Capture the cell that displays the provided text and extract its (X, Y) central coordinate. 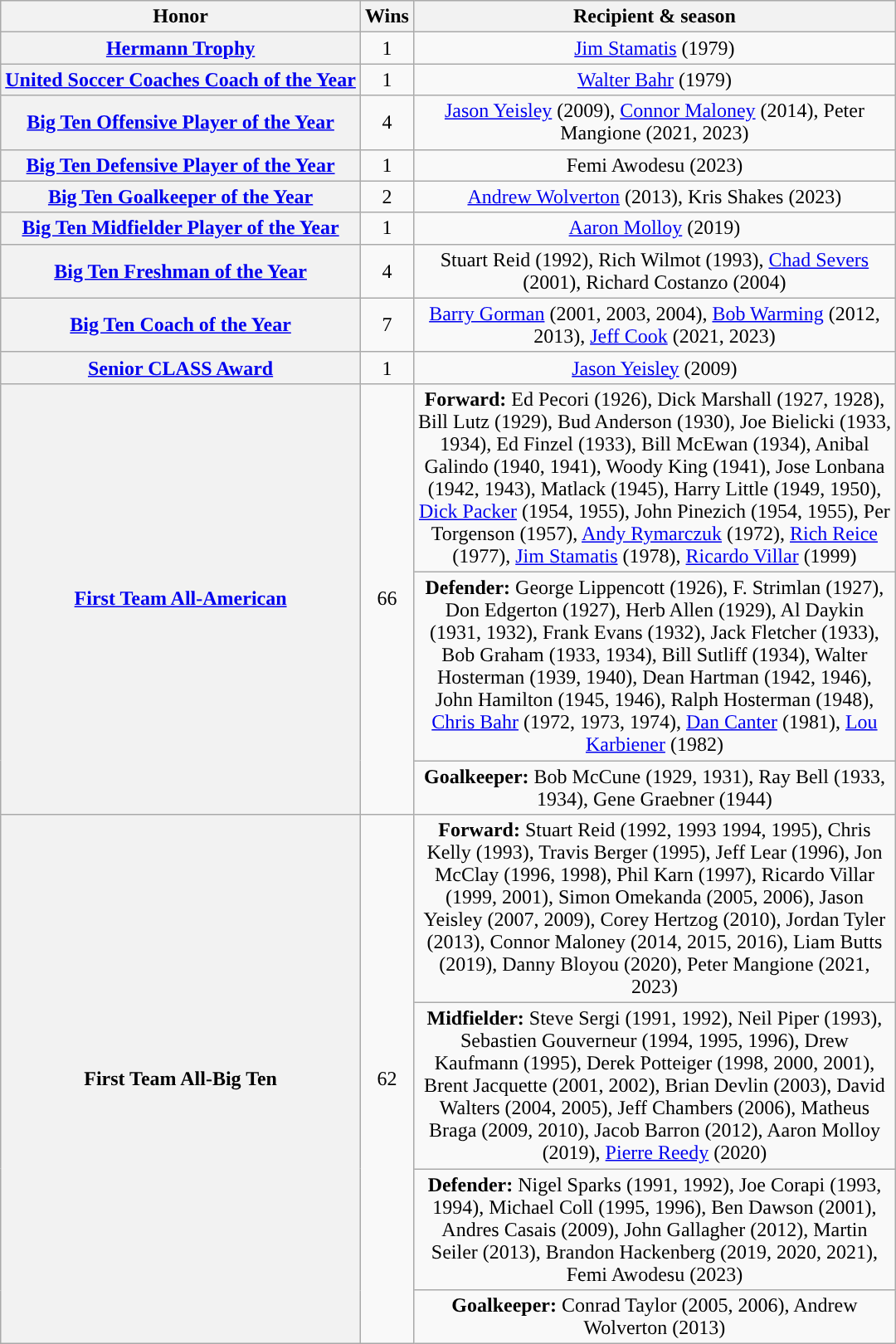
Honor (181, 17)
Femi Awodesu (2023) (654, 165)
Aaron Molloy (2019) (654, 228)
Jason Yeisley (2009), Connor Maloney (2014), Peter Mangione (2021, 2023) (654, 123)
Barry Gorman (2001, 2003, 2004), Bob Warming (2012, 2013), Jeff Cook (2021, 2023) (654, 325)
Jason Yeisley (2009) (654, 368)
7 (387, 325)
66 (387, 599)
Stuart Reid (1992), Rich Wilmot (1993), Chad Severs (2001), Richard Costanzo (2004) (654, 270)
Recipient & season (654, 17)
62 (387, 1079)
Hermann Trophy (181, 48)
Goalkeeper: Bob McCune (1929, 1931), Ray Bell (1933, 1934), Gene Graebner (1944) (654, 786)
United Soccer Coaches Coach of the Year (181, 80)
Big Ten Coach of the Year (181, 325)
Big Ten Freshman of the Year (181, 270)
Big Ten Goalkeeper of the Year (181, 197)
Big Ten Offensive Player of the Year (181, 123)
First Team All-Big Ten (181, 1079)
2 (387, 197)
Andrew Wolverton (2013), Kris Shakes (2023) (654, 197)
Senior CLASS Award (181, 368)
Walter Bahr (1979) (654, 80)
Jim Stamatis (1979) (654, 48)
Wins (387, 17)
First Team All-American (181, 599)
Big Ten Midfielder Player of the Year (181, 228)
Goalkeeper: Conrad Taylor (2005, 2006), Andrew Wolverton (2013) (654, 1317)
Big Ten Defensive Player of the Year (181, 165)
